Output the (x, y) coordinate of the center of the cell containing the given text.  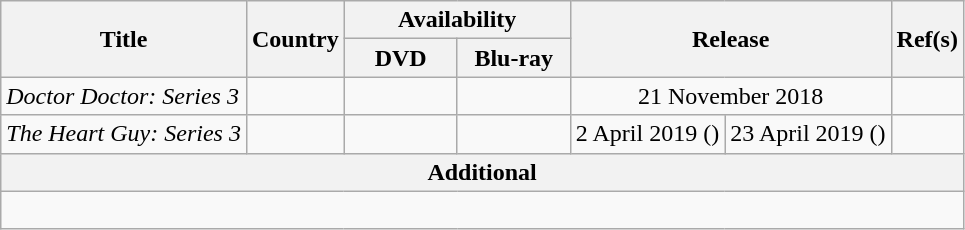
23 April 2019 () (808, 134)
Release (730, 39)
21 November 2018 (730, 96)
Country (295, 39)
Additional (482, 172)
DVD (400, 58)
Title (124, 39)
2 April 2019 () (647, 134)
Ref(s) (927, 39)
The Heart Guy: Series 3 (124, 134)
Doctor Doctor: Series 3 (124, 96)
Availability (457, 20)
Blu-ray (514, 58)
